Return the [X, Y] coordinate for the center point of the cell that contains the specified text.  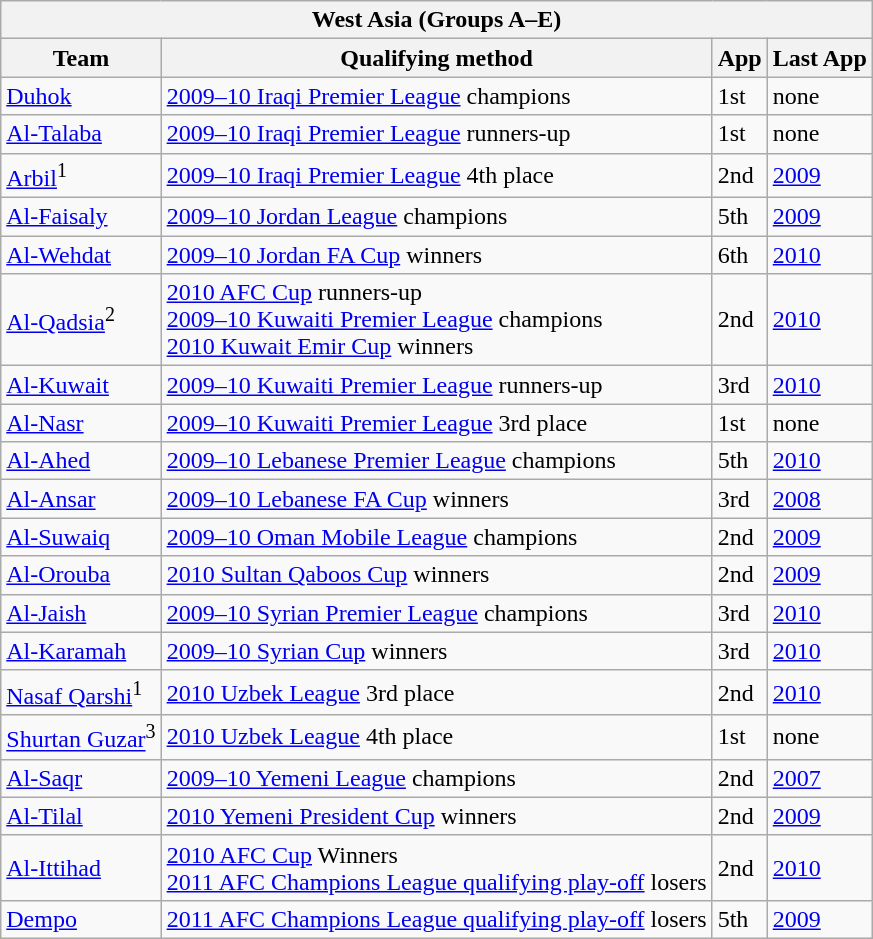
Al-Talaba [81, 134]
2010 AFC Cup Winners2011 AFC Champions League qualifying play-off losers [436, 868]
Al-Ahed [81, 461]
2007 [820, 778]
Al-Kuwait [81, 385]
App [740, 58]
6th [740, 255]
2011 AFC Champions League qualifying play-off losers [436, 920]
Duhok [81, 96]
2010 Uzbek League 4th place [436, 738]
2009–10 Iraqi Premier League champions [436, 96]
Al-Nasr [81, 423]
2009–10 Yemeni League champions [436, 778]
Arbil1 [81, 176]
2010 Uzbek League 3rd place [436, 692]
2010 Yemeni President Cup winners [436, 816]
Al-Jaish [81, 613]
2009–10 Syrian Premier League champions [436, 613]
2009–10 Syrian Cup winners [436, 651]
Al-Ittihad [81, 868]
Al-Faisaly [81, 217]
2010 AFC Cup runners-up2009–10 Kuwaiti Premier League champions2010 Kuwait Emir Cup winners [436, 320]
2009–10 Jordan FA Cup winners [436, 255]
Al-Saqr [81, 778]
Al-Karamah [81, 651]
Al-Tilal [81, 816]
West Asia (Groups A–E) [437, 20]
Al-Ansar [81, 499]
Team [81, 58]
2009–10 Iraqi Premier League runners-up [436, 134]
2008 [820, 499]
2010 Sultan Qaboos Cup winners [436, 575]
2009–10 Lebanese Premier League champions [436, 461]
Al-Wehdat [81, 255]
Dempo [81, 920]
2009–10 Kuwaiti Premier League 3rd place [436, 423]
2009–10 Oman Mobile League champions [436, 537]
Qualifying method [436, 58]
2009–10 Kuwaiti Premier League runners-up [436, 385]
2009–10 Jordan League champions [436, 217]
Al-Orouba [81, 575]
Al-Suwaiq [81, 537]
Al-Qadsia2 [81, 320]
2009–10 Iraqi Premier League 4th place [436, 176]
2009–10 Lebanese FA Cup winners [436, 499]
Shurtan Guzar3 [81, 738]
Last App [820, 58]
Nasaf Qarshi1 [81, 692]
